Extract the [X, Y] coordinate from the center of the cell holding the provided text.  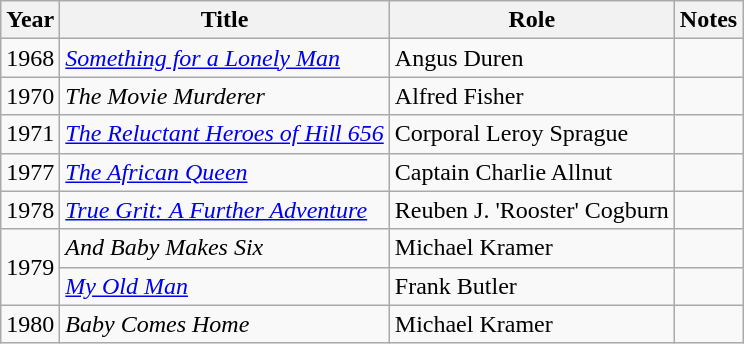
The Movie Murderer [224, 96]
My Old Man [224, 286]
1978 [30, 210]
Something for a Lonely Man [224, 58]
Captain Charlie Allnut [532, 172]
Title [224, 20]
Alfred Fisher [532, 96]
1968 [30, 58]
Notes [708, 20]
1970 [30, 96]
Baby Comes Home [224, 324]
1977 [30, 172]
1980 [30, 324]
Frank Butler [532, 286]
True Grit: A Further Adventure [224, 210]
Reuben J. 'Rooster' Cogburn [532, 210]
The African Queen [224, 172]
And Baby Makes Six [224, 248]
Angus Duren [532, 58]
1971 [30, 134]
1979 [30, 267]
Corporal Leroy Sprague [532, 134]
Role [532, 20]
Year [30, 20]
The Reluctant Heroes of Hill 656 [224, 134]
